Output the (X, Y) coordinate of the center of the cell containing the given text.  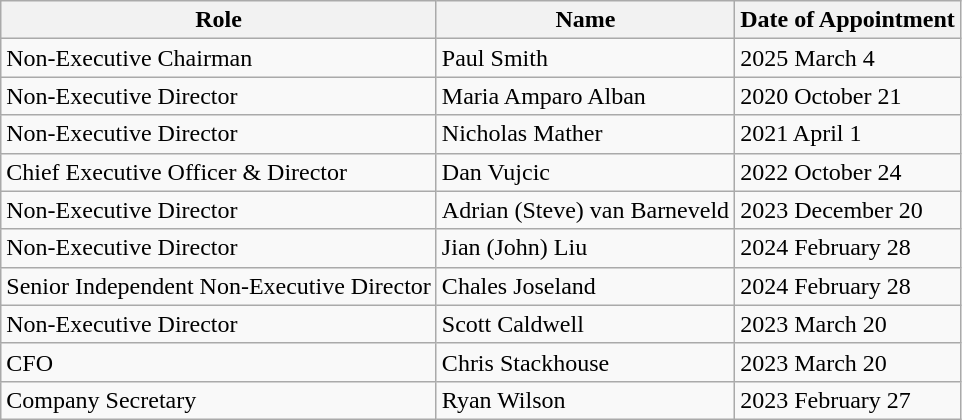
Senior Independent Non-Executive Director (219, 286)
2023 February 27 (848, 400)
Nicholas Mather (585, 134)
2022 October 24 (848, 172)
2021 April 1 (848, 134)
Role (219, 20)
CFO (219, 362)
Non-Executive Chairman (219, 58)
Date of Appointment (848, 20)
Paul Smith (585, 58)
2020 October 21 (848, 96)
Chief Executive Officer & Director (219, 172)
2025 March 4 (848, 58)
Scott Caldwell (585, 324)
Chris Stackhouse (585, 362)
2023 December 20 (848, 210)
Adrian (Steve) van Barneveld (585, 210)
Chales Joseland (585, 286)
Jian (John) Liu (585, 248)
Company Secretary (219, 400)
Dan Vujcic (585, 172)
Ryan Wilson (585, 400)
Maria Amparo Alban (585, 96)
Name (585, 20)
